Return the [X, Y] coordinate for the center point of the cell that contains the specified text.  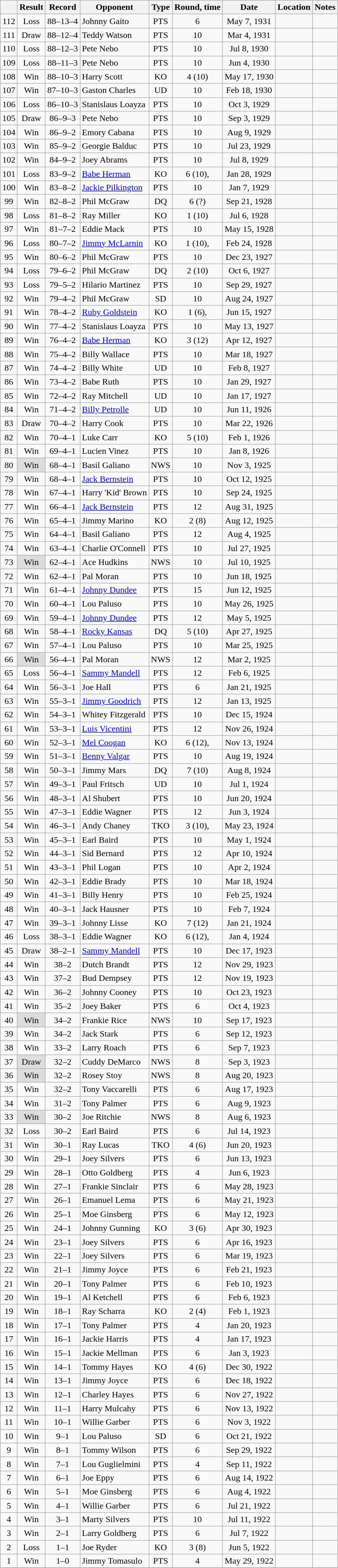
51–3–1 [63, 756]
Ray Lucas [114, 1145]
27–1 [63, 1186]
25 [9, 1228]
Jul 6, 1928 [249, 215]
58–4–1 [63, 632]
63 [9, 701]
69 [9, 618]
48 [9, 909]
Jul 10, 1925 [249, 562]
Johnny Cooney [114, 992]
46 [9, 937]
Marty Silvers [114, 1520]
21 [9, 1283]
3 (6) [198, 1228]
88–11–3 [63, 63]
84 [9, 410]
Jun 5, 1922 [249, 1547]
93 [9, 285]
45 [9, 951]
8–1 [63, 1450]
72 [9, 576]
Eddie Mack [114, 229]
28–1 [63, 1173]
Georgie Balduc [114, 146]
Sep 11, 1922 [249, 1464]
Feb 1, 1926 [249, 437]
9 [9, 1450]
May 26, 1925 [249, 604]
35–2 [63, 1006]
7–1 [63, 1464]
2–1 [63, 1533]
2 (10) [198, 271]
1 (6), [198, 312]
14–1 [63, 1367]
100 [9, 188]
Joe Hall [114, 687]
Johnny Gaito [114, 21]
Nov 26, 1924 [249, 729]
Sid Bernard [114, 854]
74 [9, 548]
82 [9, 437]
48–3–1 [63, 798]
Jackie Mellman [114, 1353]
Mar 4, 1931 [249, 35]
Tommy Hayes [114, 1367]
44–3–1 [63, 854]
99 [9, 202]
May 17, 1930 [249, 77]
71 [9, 590]
61–4–1 [63, 590]
31 [9, 1145]
Joey Baker [114, 1006]
91 [9, 312]
Result [31, 7]
Emory Cabana [114, 132]
14 [9, 1381]
111 [9, 35]
24 [9, 1242]
Feb 6, 1923 [249, 1298]
Sep 24, 1925 [249, 493]
105 [9, 118]
53 [9, 839]
38–2–1 [63, 951]
74–4–2 [63, 368]
Jackie Pilkington [114, 188]
Jan 17, 1923 [249, 1339]
1 (10) [198, 215]
May 15, 1928 [249, 229]
55–3–1 [63, 701]
Oct 12, 1925 [249, 479]
3 (12) [198, 340]
10–1 [63, 1422]
Aug 4, 1922 [249, 1491]
Emanuel Lema [114, 1200]
38–2 [63, 964]
May 29, 1922 [249, 1561]
18 [9, 1325]
Dec 23, 1927 [249, 257]
Ace Hudkins [114, 562]
22 [9, 1269]
60–4–1 [63, 604]
Apr 10, 1924 [249, 854]
Jimmy McLarnin [114, 243]
Oct 21, 1922 [249, 1436]
Jack Stark [114, 1034]
Nov 13, 1922 [249, 1408]
Aug 17, 1923 [249, 1089]
Mar 18, 1927 [249, 354]
Dec 30, 1922 [249, 1367]
73 [9, 562]
Feb 7, 1924 [249, 909]
Joe Ryder [114, 1547]
11–1 [63, 1408]
Jul 21, 1922 [249, 1506]
Lucien Vinez [114, 451]
38 [9, 1048]
Dec 15, 1924 [249, 715]
20 [9, 1298]
19–1 [63, 1298]
Babe Ruth [114, 382]
44 [9, 964]
59 [9, 756]
Nov 29, 1923 [249, 964]
May 7, 1931 [249, 21]
Jackie Harris [114, 1339]
6–1 [63, 1478]
112 [9, 21]
Round, time [198, 7]
80–6–2 [63, 257]
41 [9, 1006]
42–3–1 [63, 881]
Jun 13, 1923 [249, 1159]
Joe Ritchie [114, 1117]
Record [63, 7]
Lou Guglielmini [114, 1464]
19 [9, 1311]
20–1 [63, 1283]
Aug 9, 1929 [249, 132]
Nov 19, 1923 [249, 978]
Apr 27, 1925 [249, 632]
Jan 21, 1925 [249, 687]
34 [9, 1103]
96 [9, 243]
Johnny Lisse [114, 923]
Apr 30, 1923 [249, 1228]
3 (8) [198, 1547]
6 (?) [198, 202]
61 [9, 729]
47 [9, 923]
Nov 3, 1925 [249, 465]
Dec 17, 1923 [249, 951]
Jimmy Marino [114, 520]
Aug 9, 1923 [249, 1103]
58 [9, 770]
70–4–1 [63, 437]
Feb 8, 1927 [249, 368]
13–1 [63, 1381]
Tony Vaccarelli [114, 1089]
78–4–2 [63, 312]
41–3–1 [63, 895]
76 [9, 520]
Feb 25, 1924 [249, 895]
Jimmy Tomasulo [114, 1561]
67 [9, 645]
60 [9, 742]
50 [9, 881]
4 (10) [198, 77]
Jan 28, 1929 [249, 174]
21–1 [63, 1269]
57 [9, 784]
Sep 12, 1923 [249, 1034]
23 [9, 1256]
3 (10), [198, 826]
Aug 31, 1925 [249, 507]
Sep 29, 1927 [249, 285]
5 [9, 1506]
26 [9, 1214]
50–3–1 [63, 770]
54 [9, 826]
57–4–1 [63, 645]
Luis Vicentini [114, 729]
97 [9, 229]
Otto Goldberg [114, 1173]
77 [9, 507]
26–1 [63, 1200]
Johnny Gunning [114, 1228]
24–1 [63, 1228]
108 [9, 77]
Harry Scott [114, 77]
80–7–2 [63, 243]
May 23, 1924 [249, 826]
Paul Fritsch [114, 784]
28 [9, 1186]
70 [9, 604]
66–4–1 [63, 507]
Sep 3, 1923 [249, 1062]
27 [9, 1200]
85 [9, 395]
Feb 6, 1925 [249, 673]
49 [9, 895]
Sep 3, 1929 [249, 118]
64–4–1 [63, 534]
Bud Dempsey [114, 978]
33 [9, 1117]
Jun 12, 1925 [249, 590]
Charley Hayes [114, 1395]
68 [9, 632]
43 [9, 978]
64 [9, 687]
98 [9, 215]
15–1 [63, 1353]
101 [9, 174]
Gaston Charles [114, 90]
Hilario Martinez [114, 285]
Jul 11, 1922 [249, 1520]
81–8–2 [63, 215]
Dec 18, 1922 [249, 1381]
47–3–1 [63, 812]
110 [9, 49]
90 [9, 326]
32 [9, 1131]
Andy Chaney [114, 826]
82–8–2 [63, 202]
Jun 6, 1923 [249, 1173]
Rosey Stoy [114, 1076]
86–9–2 [63, 132]
49–3–1 [63, 784]
88–13–4 [63, 21]
Feb 1, 1923 [249, 1311]
3 [9, 1533]
86–9–3 [63, 118]
102 [9, 160]
Billy Henry [114, 895]
86 [9, 382]
23–1 [63, 1242]
Nov 13, 1924 [249, 742]
81–7–2 [63, 229]
Aug 12, 1925 [249, 520]
2 (8) [198, 520]
31–2 [63, 1103]
30–1 [63, 1145]
33–2 [63, 1048]
Date [249, 7]
13 [9, 1395]
69–4–1 [63, 451]
Jimmy Mars [114, 770]
11 [9, 1422]
109 [9, 63]
Jan 13, 1925 [249, 701]
18–1 [63, 1311]
16 [9, 1353]
Charlie O'Connell [114, 548]
89 [9, 340]
86–10–3 [63, 104]
88–12–3 [63, 49]
36 [9, 1076]
56 [9, 798]
45–3–1 [63, 839]
95 [9, 257]
Ruby Goldstein [114, 312]
71–4–2 [63, 410]
9–1 [63, 1436]
Jun 3, 1924 [249, 812]
12–1 [63, 1395]
Sep 17, 1923 [249, 1020]
76–4–2 [63, 340]
Aug 6, 1923 [249, 1117]
Frankie Rice [114, 1020]
43–3–1 [63, 867]
72–4–2 [63, 395]
51 [9, 867]
2 (4) [198, 1311]
88 [9, 354]
2 [9, 1547]
Jan 4, 1924 [249, 937]
7 [9, 1478]
85–9–2 [63, 146]
88–12–4 [63, 35]
Jimmy Goodrich [114, 701]
Opponent [114, 7]
Billy White [114, 368]
Oct 4, 1923 [249, 1006]
1–1 [63, 1547]
Billy Petrolle [114, 410]
59–4–1 [63, 618]
22–1 [63, 1256]
Teddy Watson [114, 35]
1 (10), [198, 243]
62 [9, 715]
Feb 10, 1923 [249, 1283]
May 21, 1923 [249, 1200]
78 [9, 493]
5–1 [63, 1491]
Ray Mitchell [114, 395]
7 (12) [198, 923]
65 [9, 673]
38–3–1 [63, 937]
Aug 8, 1924 [249, 770]
39–3–1 [63, 923]
29 [9, 1173]
Oct 6, 1927 [249, 271]
17 [9, 1339]
Jun 20, 1923 [249, 1145]
4–1 [63, 1506]
77–4–2 [63, 326]
Feb 24, 1928 [249, 243]
Harry 'Kid' Brown [114, 493]
55 [9, 812]
Aug 14, 1922 [249, 1478]
25–1 [63, 1214]
Jul 7, 1922 [249, 1533]
May 13, 1927 [249, 326]
May 28, 1923 [249, 1186]
80 [9, 465]
Dutch Brandt [114, 964]
Aug 19, 1924 [249, 756]
87–10–3 [63, 90]
Mar 2, 1925 [249, 659]
Jul 14, 1923 [249, 1131]
66 [9, 659]
37–2 [63, 978]
7 (10) [198, 770]
Whitey Fitzgerald [114, 715]
40 [9, 1020]
Ray Miller [114, 215]
Jul 1, 1924 [249, 784]
Jul 8, 1930 [249, 49]
3–1 [63, 1520]
39 [9, 1034]
Jun 11, 1926 [249, 410]
107 [9, 90]
Aug 4, 1925 [249, 534]
36–2 [63, 992]
Larry Roach [114, 1048]
70–4–2 [63, 424]
94 [9, 271]
Apr 16, 1923 [249, 1242]
Apr 2, 1924 [249, 867]
Jun 20, 1924 [249, 798]
Sep 21, 1928 [249, 202]
Cuddy DeMarco [114, 1062]
Luke Carr [114, 437]
May 5, 1925 [249, 618]
Mar 22, 1926 [249, 424]
Feb 21, 1923 [249, 1269]
35 [9, 1089]
40–3–1 [63, 909]
84–9–2 [63, 160]
Oct 3, 1929 [249, 104]
88–10–3 [63, 77]
79–6–2 [63, 271]
Notes [325, 7]
May 12, 1923 [249, 1214]
75 [9, 534]
Aug 24, 1927 [249, 299]
Al Shubert [114, 798]
52 [9, 854]
Type [160, 7]
103 [9, 146]
Apr 12, 1927 [249, 340]
79–5–2 [63, 285]
81 [9, 451]
Benny Valgar [114, 756]
Larry Goldberg [114, 1533]
Jan 8, 1926 [249, 451]
1 [9, 1561]
Jul 8, 1929 [249, 160]
Harry Mulcahy [114, 1408]
75–4–2 [63, 354]
Al Ketchell [114, 1298]
30 [9, 1159]
Jack Hausner [114, 909]
Joey Abrams [114, 160]
104 [9, 132]
Jun 18, 1925 [249, 576]
Mar 19, 1923 [249, 1256]
Nov 27, 1922 [249, 1395]
Jan 29, 1927 [249, 382]
79–4–2 [63, 299]
16–1 [63, 1339]
Jan 3, 1923 [249, 1353]
Rocky Kansas [114, 632]
Phil Logan [114, 867]
29–1 [63, 1159]
Jun 4, 1930 [249, 63]
Ray Scharra [114, 1311]
37 [9, 1062]
Sep 7, 1923 [249, 1048]
67–4–1 [63, 493]
63–4–1 [63, 548]
106 [9, 104]
Billy Wallace [114, 354]
Jan 20, 1923 [249, 1325]
Mel Coogan [114, 742]
Mar 25, 1925 [249, 645]
Jan 7, 1929 [249, 188]
92 [9, 299]
83 [9, 424]
Location [294, 7]
56–3–1 [63, 687]
Harry Cook [114, 424]
83–8–2 [63, 188]
Jul 23, 1929 [249, 146]
1–0 [63, 1561]
87 [9, 368]
65–4–1 [63, 520]
83–9–2 [63, 174]
53–3–1 [63, 729]
May 1, 1924 [249, 839]
Jan 21, 1924 [249, 923]
Oct 23, 1923 [249, 992]
Eddie Brady [114, 881]
46–3–1 [63, 826]
Tommy Wilson [114, 1450]
Feb 18, 1930 [249, 90]
73–4–2 [63, 382]
42 [9, 992]
Nov 3, 1922 [249, 1422]
Frankie Sinclair [114, 1186]
54–3–1 [63, 715]
Jul 27, 1925 [249, 548]
Sep 29, 1922 [249, 1450]
79 [9, 479]
Mar 18, 1924 [249, 881]
Aug 20, 1923 [249, 1076]
Joe Eppy [114, 1478]
17–1 [63, 1325]
6 (10), [198, 174]
Jan 17, 1927 [249, 395]
52–3–1 [63, 742]
Jun 15, 1927 [249, 312]
